Find where the given text appears and provide that cell's center as (X, Y) coordinate. 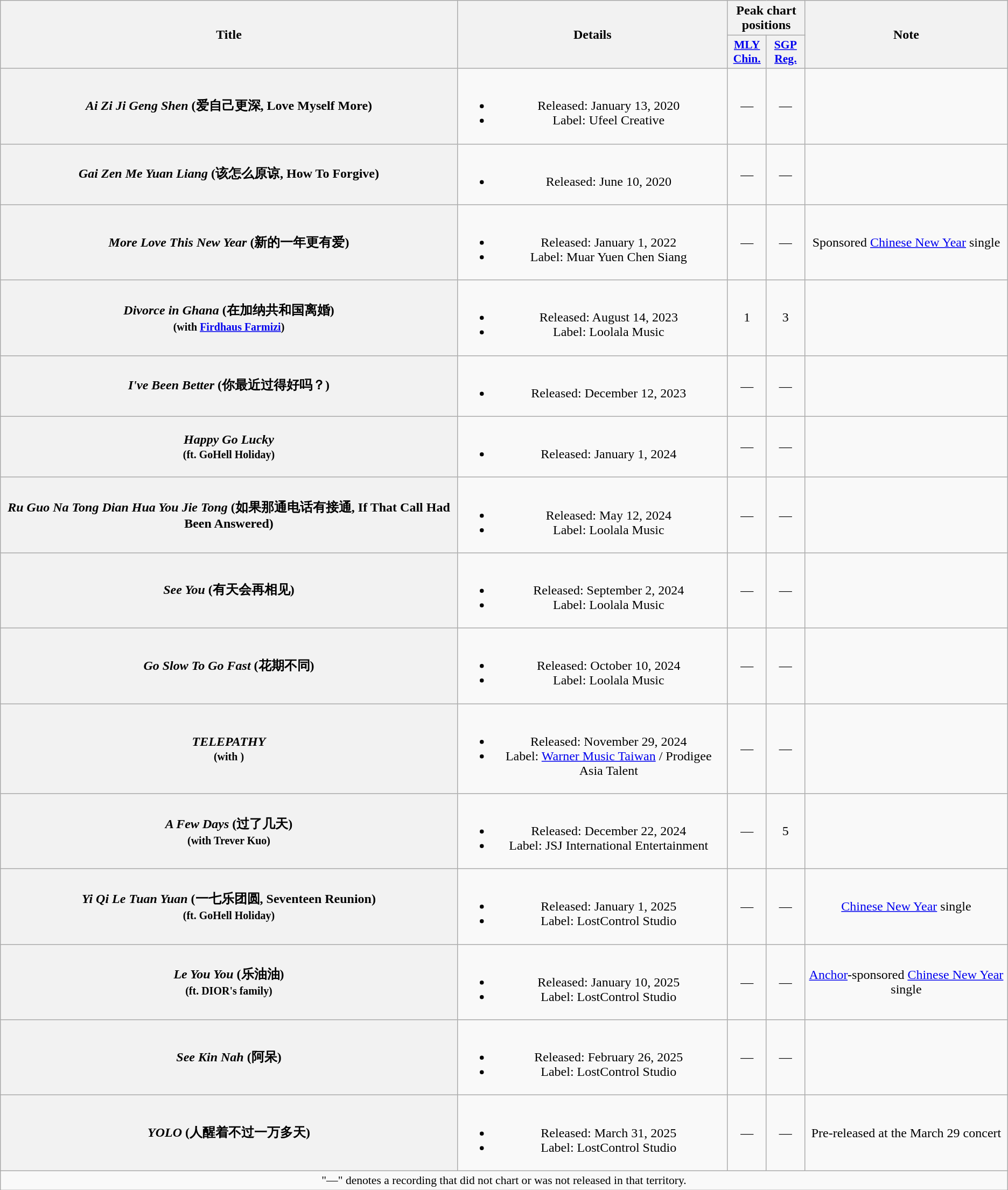
Ru Guo Na Tong Dian Hua You Jie Tong (如果那通电话有接通, If That Call Had Been Answered) (229, 515)
Released: August 14, 2023Label: Loolala Music (592, 318)
Released: December 12, 2023 (592, 386)
Peak chart positions (766, 18)
Released: January 13, 2020Label: Ufeel Creative (592, 106)
Released: December 22, 2024Label: JSJ International Entertainment (592, 831)
Released: October 10, 2024Label: Loolala Music (592, 666)
See Kin Nah (阿呆) (229, 1058)
Pre-released at the March 29 concert (907, 1133)
Anchor-sponsored Chinese New Year single (907, 982)
YOLO (人醒着不过一万多天) (229, 1133)
Released: January 1, 2022Label: Muar Yuen Chen Siang (592, 242)
Released: June 10, 2020 (592, 174)
Released: May 12, 2024Label: Loolala Music (592, 515)
Divorce in Ghana (在加纳共和国离婚)(with Firdhaus Farmizi) (229, 318)
Happy Go Lucky(ft. GoHell Holiday) (229, 447)
Released: January 1, 2024 (592, 447)
Ai Zi Ji Geng Shen (爱自己更深, Love Myself More) (229, 106)
Yi Qi Le Tuan Yuan (一七乐团圆, Seventeen Reunion)(ft. GoHell Holiday) (229, 907)
TELEPATHY(with ) (229, 748)
Released: November 29, 2024Label: Warner Music Taiwan / Prodigee Asia Talent (592, 748)
5 (786, 831)
Sponsored Chinese New Year single (907, 242)
MLY Chin. (747, 52)
"—" denotes a recording that did not chart or was not released in that territory. (504, 1180)
1 (747, 318)
3 (786, 318)
Details (592, 34)
Released: September 2, 2024Label: Loolala Music (592, 590)
Go Slow To Go Fast (花期不同) (229, 666)
Released: March 31, 2025Label: LostControl Studio (592, 1133)
Title (229, 34)
Le You You (乐油油)(ft. DIOR's family) (229, 982)
Chinese New Year single (907, 907)
I've Been Better (你最近过得好吗？) (229, 386)
A Few Days (过了几天)(with Trever Kuo) (229, 831)
See You (有天会再相见) (229, 590)
SGP Reg. (786, 52)
More Love This New Year (新的一年更有爱) (229, 242)
Gai Zen Me Yuan Liang (该怎么原谅, How To Forgive) (229, 174)
Note (907, 34)
Released: February 26, 2025Label: LostControl Studio (592, 1058)
Released: January 1, 2025Label: LostControl Studio (592, 907)
Released: January 10, 2025Label: LostControl Studio (592, 982)
